Return [x, y] of the center of cell containing provided text 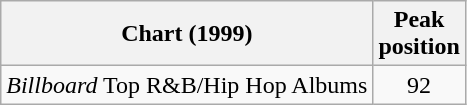
Peakposition [419, 34]
Billboard Top R&B/Hip Hop Albums [187, 85]
92 [419, 85]
Chart (1999) [187, 34]
